For the text-containing cell, return its midpoint in (X, Y) coordinate format. 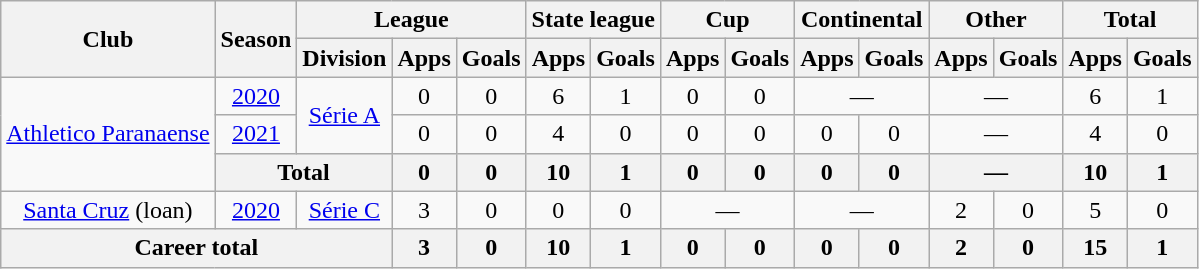
5 (1095, 210)
Cup (727, 20)
Club (108, 39)
Continental (862, 20)
Série A (344, 115)
2021 (256, 134)
15 (1095, 248)
League (412, 20)
Season (256, 39)
Division (344, 58)
Other (996, 20)
State league (593, 20)
Santa Cruz (loan) (108, 210)
Série C (344, 210)
Career total (196, 248)
Athletico Paranaense (108, 134)
